Output the (x, y) coordinate of the center of the cell containing the given text.  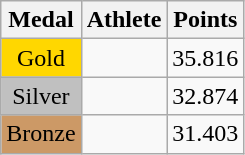
Silver (41, 96)
Athlete (124, 20)
32.874 (206, 96)
Gold (41, 58)
Bronze (41, 134)
35.816 (206, 58)
Medal (41, 20)
Points (206, 20)
31.403 (206, 134)
